For the text-containing cell, return its midpoint in (X, Y) coordinate format. 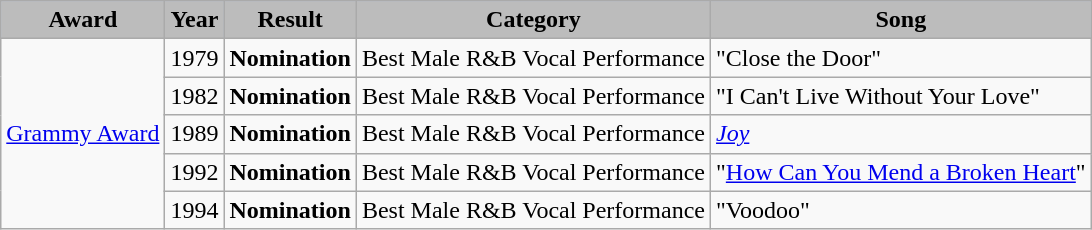
"How Can You Mend a Broken Heart" (902, 172)
"I Can't Live Without Your Love" (902, 96)
Grammy Award (83, 134)
"Close the Door" (902, 58)
1979 (194, 58)
1989 (194, 134)
"Voodoo" (902, 210)
1982 (194, 96)
Category (533, 20)
1994 (194, 210)
Song (902, 20)
Result (290, 20)
Joy (902, 134)
Year (194, 20)
Award (83, 20)
1992 (194, 172)
